Pinpoint the cell where the given text exists, returning its [X, Y] midpoint coordinate. 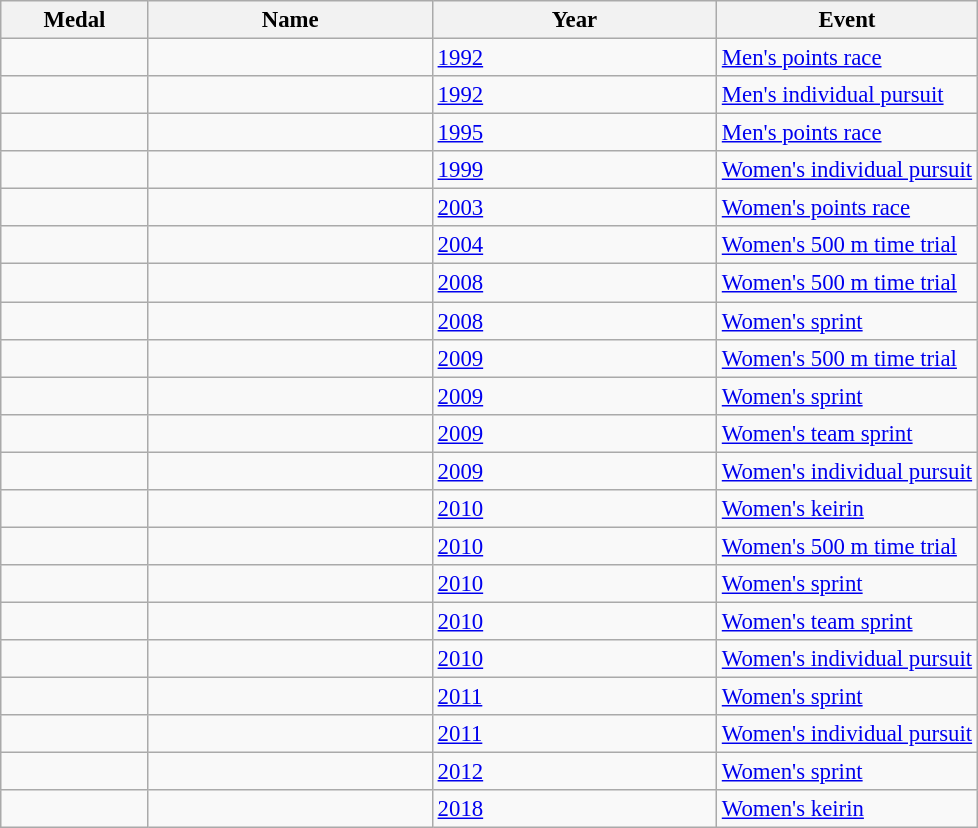
2003 [574, 208]
2018 [574, 809]
1999 [574, 170]
1995 [574, 133]
Men's individual pursuit [846, 95]
2004 [574, 245]
Event [846, 20]
Women's points race [846, 208]
2012 [574, 772]
Name [290, 20]
Medal [74, 20]
Year [574, 20]
